Pinpoint the cell where the given text exists, returning its (x, y) midpoint coordinate. 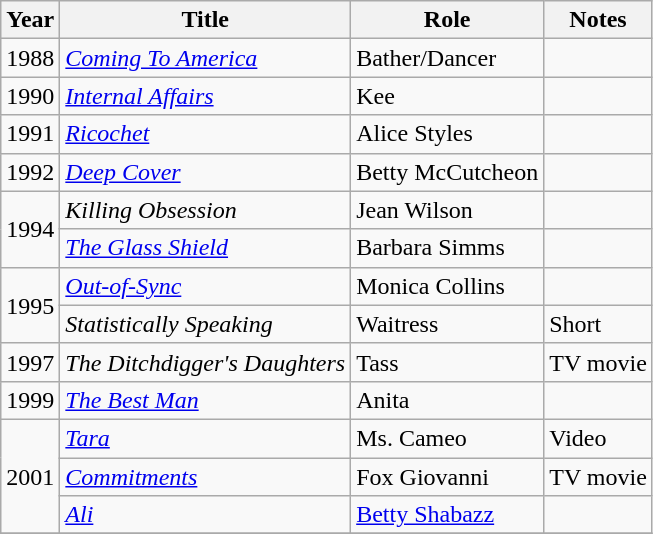
1995 (30, 305)
Tara (206, 438)
The Best Man (206, 400)
1992 (30, 172)
Betty Shabazz (448, 515)
Ms. Cameo (448, 438)
Tass (448, 362)
Killing Obsession (206, 210)
Role (448, 20)
Coming To America (206, 58)
Jean Wilson (448, 210)
Bather/Dancer (448, 58)
1999 (30, 400)
Video (598, 438)
Monica Collins (448, 286)
Deep Cover (206, 172)
1991 (30, 134)
1997 (30, 362)
Notes (598, 20)
1988 (30, 58)
Anita (448, 400)
1994 (30, 229)
Out-of-Sync (206, 286)
Alice Styles (448, 134)
Internal Affairs (206, 96)
Statistically Speaking (206, 324)
Fox Giovanni (448, 477)
Short (598, 324)
Betty McCutcheon (448, 172)
Barbara Simms (448, 248)
2001 (30, 476)
Title (206, 20)
Ali (206, 515)
1990 (30, 96)
Commitments (206, 477)
Year (30, 20)
Kee (448, 96)
The Ditchdigger's Daughters (206, 362)
The Glass Shield (206, 248)
Waitress (448, 324)
Ricochet (206, 134)
